Determine the [x, y] coordinate at the center of the cell enclosing the given text.  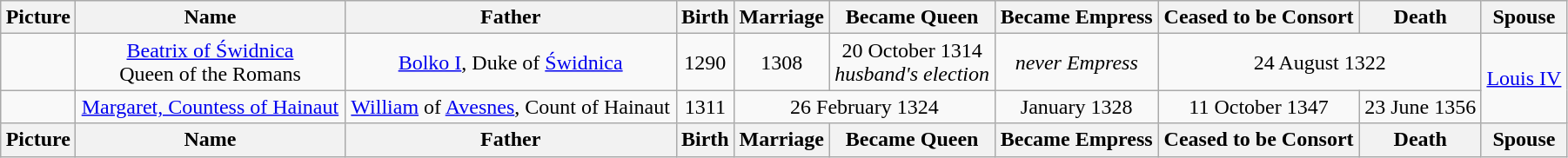
23 June 1356 [1420, 107]
26 February 1324 [864, 107]
William of Avesnes, Count of Hainaut [510, 107]
Bolko I, Duke of Świdnica [510, 63]
1308 [781, 63]
January 1328 [1076, 107]
Beatrix of ŚwidnicaQueen of the Romans [211, 63]
1290 [705, 63]
never Empress [1076, 63]
Margaret, Countess of Hainaut [211, 107]
11 October 1347 [1258, 107]
1311 [705, 107]
Louis IV [1524, 78]
24 August 1322 [1319, 63]
20 October 1314husband's election [912, 63]
